Extract the (x, y) coordinate from the center of the cell holding the provided text.  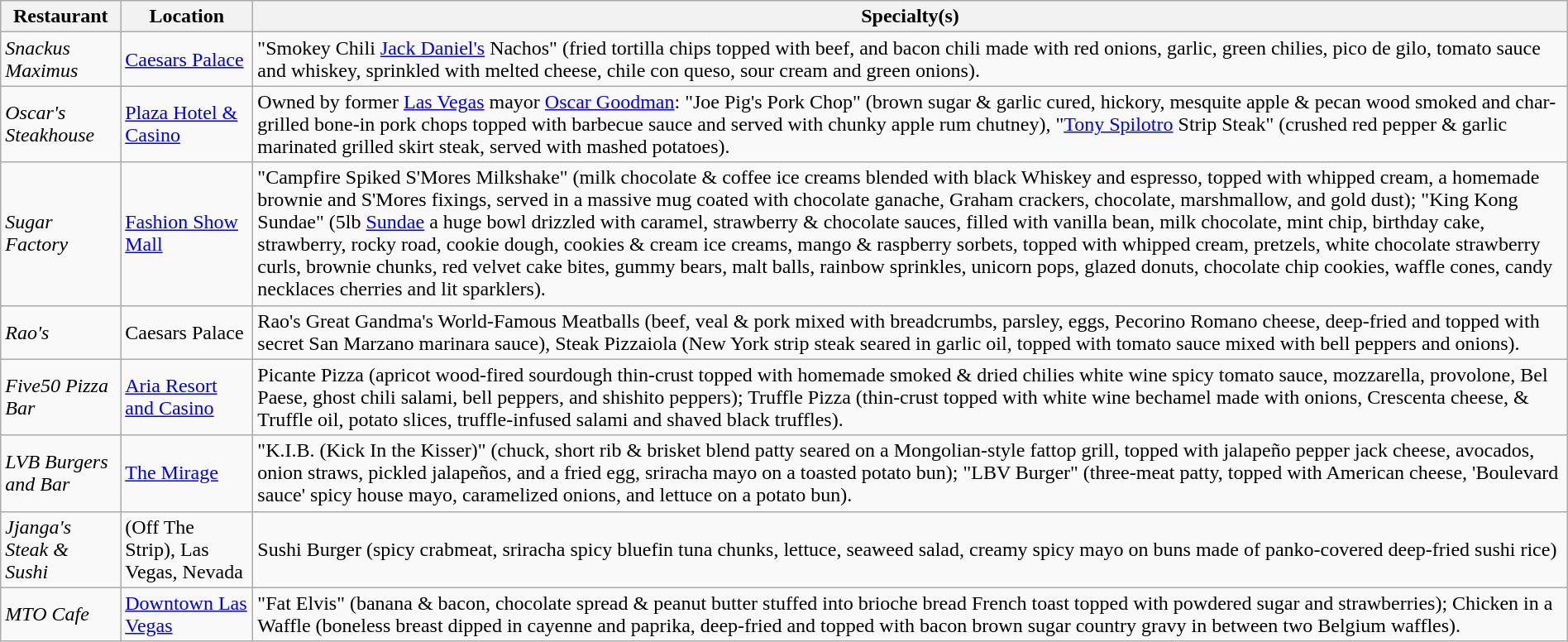
Jjanga's Steak & Sushi (61, 549)
Restaurant (61, 17)
Oscar's Steakhouse (61, 124)
Downtown Las Vegas (187, 614)
Sugar Factory (61, 233)
Fashion Show Mall (187, 233)
Location (187, 17)
Five50 Pizza Bar (61, 397)
Specialty(s) (910, 17)
Plaza Hotel & Casino (187, 124)
MTO Cafe (61, 614)
Aria Resort and Casino (187, 397)
Rao's (61, 333)
The Mirage (187, 473)
(Off The Strip), Las Vegas, Nevada (187, 549)
LVB Burgers and Bar (61, 473)
Snackus Maximus (61, 60)
